Scan for the cell matching the given text and deliver its [X, Y] coordinate at center. 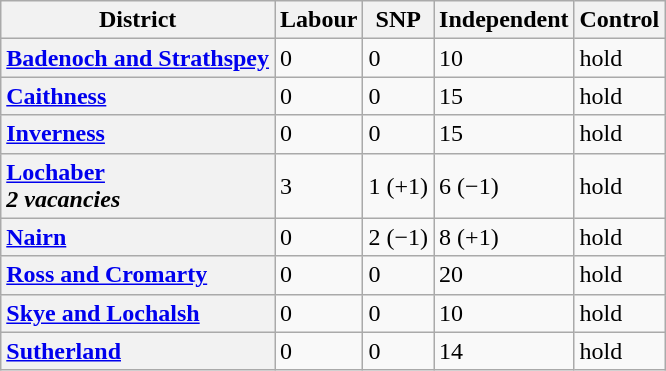
1 (+1) [398, 186]
Skye and Lochalsh [138, 313]
3 [319, 186]
District [138, 20]
Caithness [138, 96]
Lochaber2 vacancies [138, 186]
Inverness [138, 134]
Badenoch and Strathspey [138, 58]
SNP [398, 20]
8 (+1) [504, 237]
Sutherland [138, 351]
Control [620, 20]
6 (−1) [504, 186]
Nairn [138, 237]
Labour [319, 20]
20 [504, 275]
Ross and Cromarty [138, 275]
Independent [504, 20]
2 (−1) [398, 237]
14 [504, 351]
